Extract the (X, Y) coordinate from the center of the cell holding the provided text.  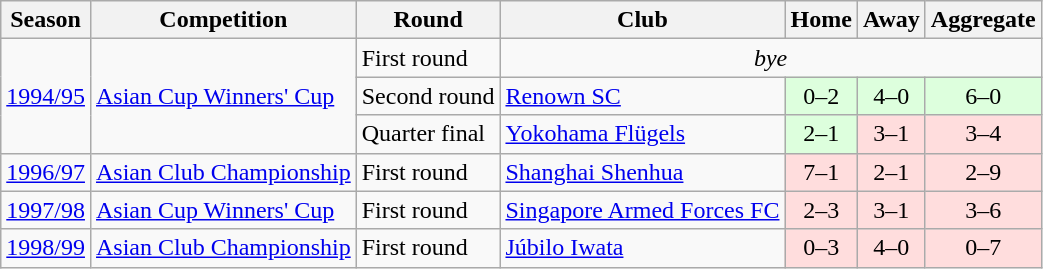
0–7 (983, 248)
1996/97 (46, 172)
Club (642, 20)
Competition (223, 20)
6–0 (983, 96)
Shanghai Shenhua (642, 172)
Aggregate (983, 20)
Renown SC (642, 96)
0–2 (821, 96)
Júbilo Iwata (642, 248)
Singapore Armed Forces FC (642, 210)
1998/99 (46, 248)
Home (821, 20)
Round (428, 20)
3–4 (983, 134)
Yokohama Flügels (642, 134)
0–3 (821, 248)
bye (770, 58)
2–3 (821, 210)
Away (891, 20)
2–9 (983, 172)
Season (46, 20)
7–1 (821, 172)
3–6 (983, 210)
1997/98 (46, 210)
Second round (428, 96)
1994/95 (46, 96)
Quarter final (428, 134)
